Search for the cell housing the specified text and yield its (x, y) center coordinate. 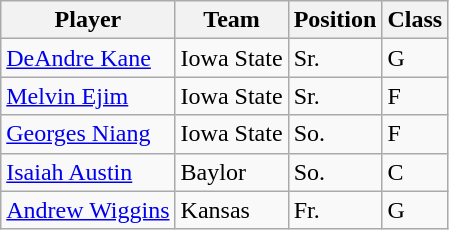
C (415, 172)
Georges Niang (88, 134)
Position (335, 20)
DeAndre Kane (88, 58)
Team (232, 20)
Andrew Wiggins (88, 210)
Player (88, 20)
Class (415, 20)
Fr. (335, 210)
Isaiah Austin (88, 172)
Kansas (232, 210)
Melvin Ejim (88, 96)
Baylor (232, 172)
